For the text-containing cell, return its midpoint in [X, Y] coordinate format. 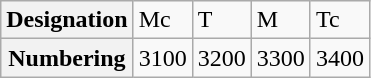
3100 [162, 58]
Mc [162, 20]
3200 [222, 58]
M [280, 20]
Tc [340, 20]
3400 [340, 58]
T [222, 20]
3300 [280, 58]
Numbering [67, 58]
Designation [67, 20]
